Return [x, y] of the center of cell containing provided text 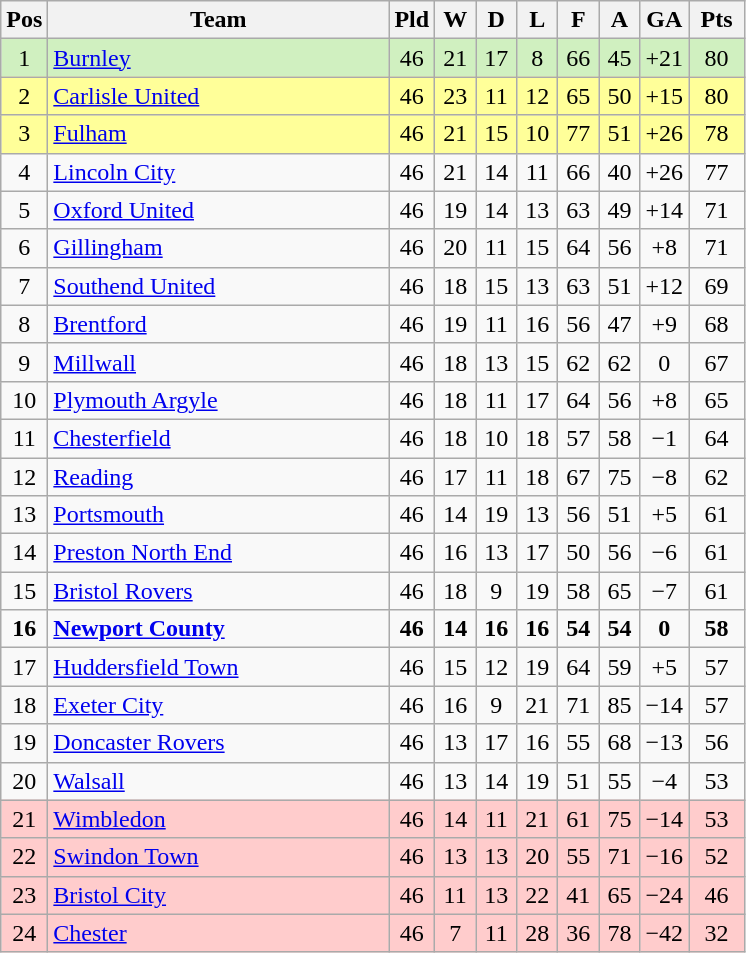
Newport County [218, 629]
Team [218, 20]
−7 [664, 591]
3 [24, 134]
Brentford [218, 324]
52 [717, 857]
Doncaster Rovers [218, 743]
47 [620, 324]
2 [24, 96]
Pld [412, 20]
GA [664, 20]
A [620, 20]
Huddersfield Town [218, 667]
+14 [664, 210]
Chester [218, 933]
36 [578, 933]
Oxford United [218, 210]
40 [620, 172]
Carlisle United [218, 96]
Exeter City [218, 705]
85 [620, 705]
+21 [664, 58]
Swindon Town [218, 857]
−8 [664, 477]
+9 [664, 324]
Preston North End [218, 553]
Pts [717, 20]
Chesterfield [218, 438]
Burnley [218, 58]
D [496, 20]
Walsall [218, 781]
Gillingham [218, 248]
−16 [664, 857]
28 [538, 933]
49 [620, 210]
6 [24, 248]
24 [24, 933]
−24 [664, 895]
1 [24, 58]
F [578, 20]
Millwall [218, 362]
−4 [664, 781]
Portsmouth [218, 515]
Bristol Rovers [218, 591]
−13 [664, 743]
−42 [664, 933]
W [456, 20]
−1 [664, 438]
Fulham [218, 134]
32 [717, 933]
L [538, 20]
45 [620, 58]
Southend United [218, 286]
4 [24, 172]
5 [24, 210]
Bristol City [218, 895]
Lincoln City [218, 172]
−6 [664, 553]
Plymouth Argyle [218, 400]
+12 [664, 286]
+15 [664, 96]
41 [578, 895]
Reading [218, 477]
Wimbledon [218, 819]
69 [717, 286]
Pos [24, 20]
59 [620, 667]
